From the cell containing the given text, extract its center point as (x, y) coordinate. 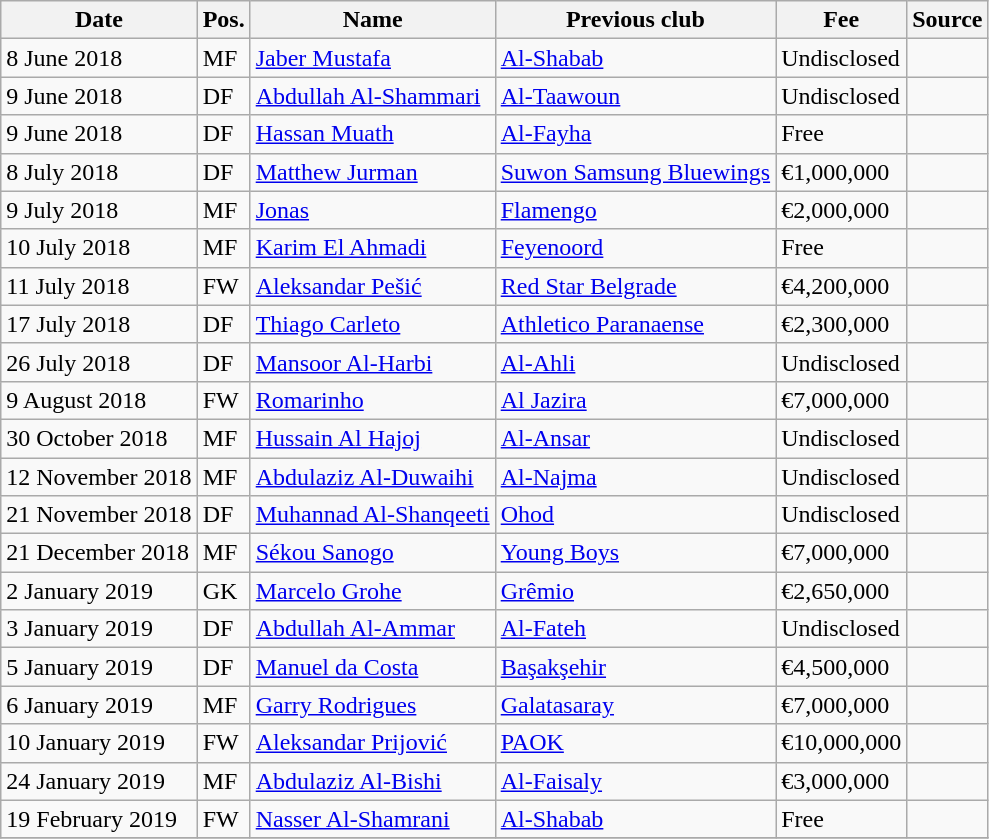
Al-Faisaly (635, 781)
Athletico Paranaense (635, 324)
Grêmio (635, 591)
PAOK (635, 743)
Romarinho (372, 400)
Abdulaziz Al-Duwaihi (372, 477)
8 July 2018 (99, 172)
Aleksandar Prijović (372, 743)
Al-Ansar (635, 438)
9 August 2018 (99, 400)
Al Jazira (635, 400)
GK (224, 591)
21 December 2018 (99, 553)
Matthew Jurman (372, 172)
Young Boys (635, 553)
Feyenoord (635, 248)
Al-Taawoun (635, 96)
Galatasaray (635, 705)
17 July 2018 (99, 324)
Muhannad Al-Shanqeeti (372, 515)
9 July 2018 (99, 210)
30 October 2018 (99, 438)
Manuel da Costa (372, 667)
Abdullah Al-Shammari (372, 96)
€2,650,000 (842, 591)
12 November 2018 (99, 477)
Suwon Samsung Bluewings (635, 172)
Abdullah Al-Ammar (372, 629)
Aleksandar Pešić (372, 286)
Al-Fayha (635, 134)
Jonas (372, 210)
Name (372, 20)
€3,000,000 (842, 781)
€2,000,000 (842, 210)
10 July 2018 (99, 248)
Abdulaziz Al-Bishi (372, 781)
24 January 2019 (99, 781)
€2,300,000 (842, 324)
Hussain Al Hajoj (372, 438)
10 January 2019 (99, 743)
Ohod (635, 515)
Source (948, 20)
Nasser Al-Shamrani (372, 819)
Flamengo (635, 210)
8 June 2018 (99, 58)
Al-Ahli (635, 362)
Garry Rodrigues (372, 705)
26 July 2018 (99, 362)
3 January 2019 (99, 629)
5 January 2019 (99, 667)
€10,000,000 (842, 743)
Al-Najma (635, 477)
Başakşehir (635, 667)
Hassan Muath (372, 134)
Fee (842, 20)
Previous club (635, 20)
Karim El Ahmadi (372, 248)
Red Star Belgrade (635, 286)
Pos. (224, 20)
€1,000,000 (842, 172)
21 November 2018 (99, 515)
Sékou Sanogo (372, 553)
Marcelo Grohe (372, 591)
11 July 2018 (99, 286)
6 January 2019 (99, 705)
Date (99, 20)
Al-Fateh (635, 629)
Mansoor Al-Harbi (372, 362)
Thiago Carleto (372, 324)
19 February 2019 (99, 819)
Jaber Mustafa (372, 58)
€4,500,000 (842, 667)
€4,200,000 (842, 286)
2 January 2019 (99, 591)
